Scan for the cell matching the given text and deliver its (X, Y) coordinate at center. 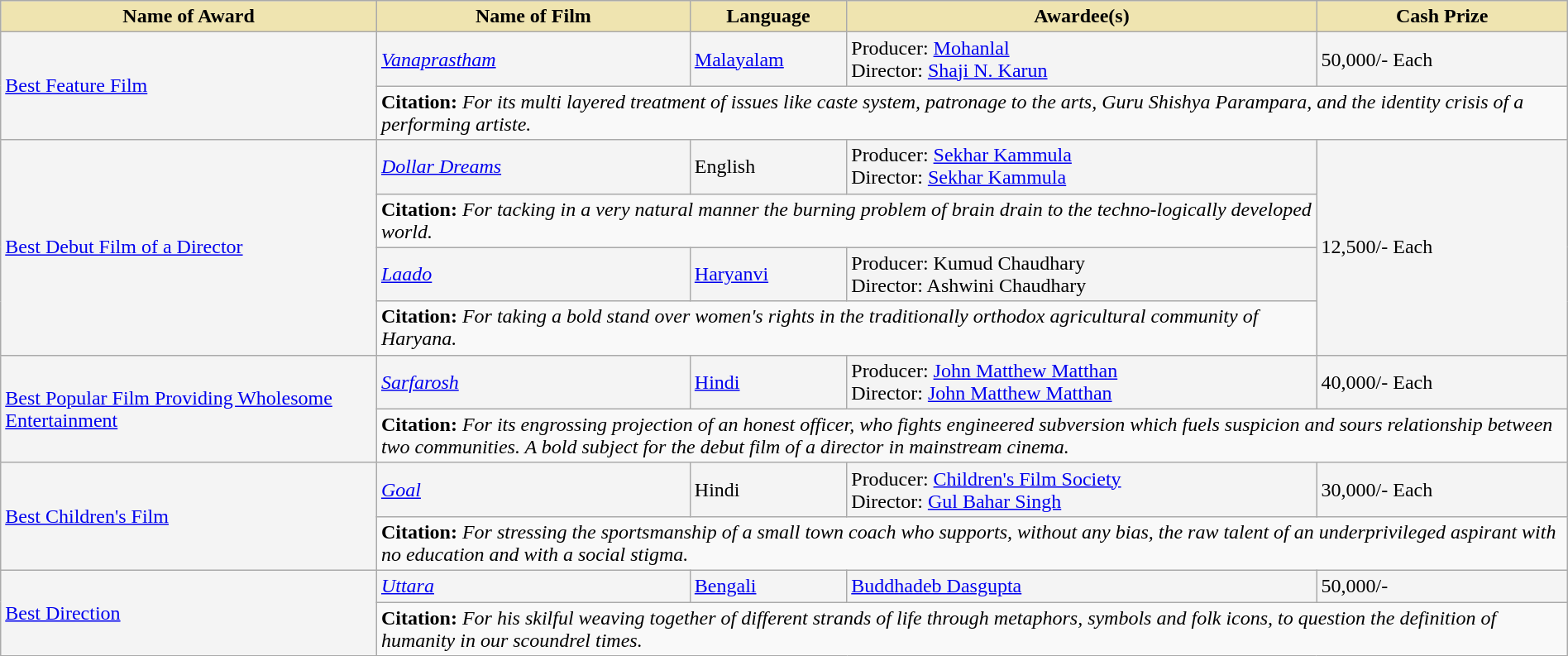
Producer: Kumud ChaudharyDirector: Ashwini Chaudhary (1082, 275)
50,000/- (1442, 586)
Buddhadeb Dasgupta (1082, 586)
Best Direction (189, 612)
Language (767, 17)
Sarfarosh (533, 382)
Producer: MohanlalDirector: Shaji N. Karun (1082, 60)
Producer: Children's Film SocietyDirector: Gul Bahar Singh (1082, 490)
Cash Prize (1442, 17)
Best Debut Film of a Director (189, 247)
Best Popular Film Providing Wholesome Entertainment (189, 409)
Dollar Dreams (533, 167)
English (767, 167)
Awardee(s) (1082, 17)
Producer: John Matthew MatthanDirector: John Matthew Matthan (1082, 382)
Citation: For taking a bold stand over women's rights in the traditionally orthodox agricultural community of Haryana. (847, 328)
Producer: Sekhar KammulaDirector: Sekhar Kammula (1082, 167)
40,000/- Each (1442, 382)
Haryanvi (767, 275)
12,500/- Each (1442, 247)
Citation: For tacking in a very natural manner the burning problem of brain drain to the techno-logically developed world. (847, 220)
Laado (533, 275)
Name of Film (533, 17)
Best Feature Film (189, 86)
Malayalam (767, 60)
Best Children's Film (189, 516)
Name of Award (189, 17)
Goal (533, 490)
50,000/- Each (1442, 60)
Uttara (533, 586)
30,000/- Each (1442, 490)
Vanaprastham (533, 60)
Bengali (767, 586)
